Provide the (X, Y) coordinate of the cell's center where the given text is located.  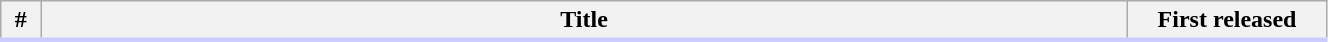
First released (1228, 21)
Title (584, 21)
# (21, 21)
